Detect which cell encompasses the target text, then output its (X, Y) center coordinate. 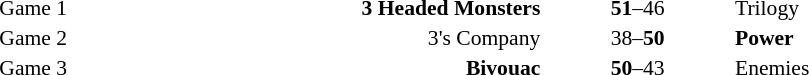
38–50 (638, 38)
3's Company (306, 38)
